Locate the cell with the specified text and output its (X, Y) center coordinate. 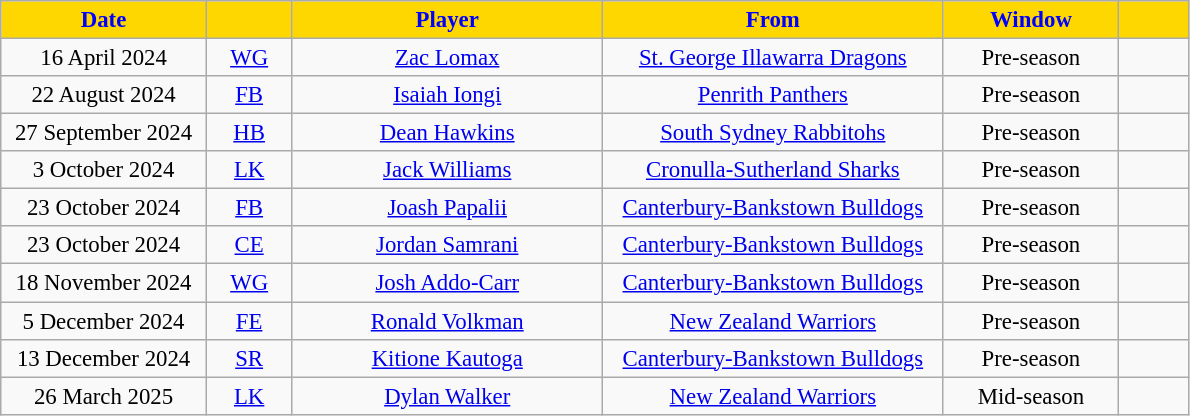
Date (104, 20)
From (774, 20)
18 November 2024 (104, 283)
Cronulla-Sutherland Sharks (774, 170)
5 December 2024 (104, 321)
South Sydney Rabbitohs (774, 133)
Mid-season (1031, 396)
27 September 2024 (104, 133)
Josh Addo-Carr (448, 283)
Penrith Panthers (774, 95)
Dylan Walker (448, 396)
22 August 2024 (104, 95)
Kitione Kautoga (448, 358)
Jordan Samrani (448, 245)
3 October 2024 (104, 170)
Zac Lomax (448, 58)
16 April 2024 (104, 58)
Dean Hawkins (448, 133)
Player (448, 20)
HB (249, 133)
CE (249, 245)
Isaiah Iongi (448, 95)
SR (249, 358)
Jack Williams (448, 170)
Ronald Volkman (448, 321)
13 December 2024 (104, 358)
FE (249, 321)
Joash Papalii (448, 208)
Window (1031, 20)
St. George Illawarra Dragons (774, 58)
26 March 2025 (104, 396)
